Search for the cell housing the specified text and yield its [X, Y] center coordinate. 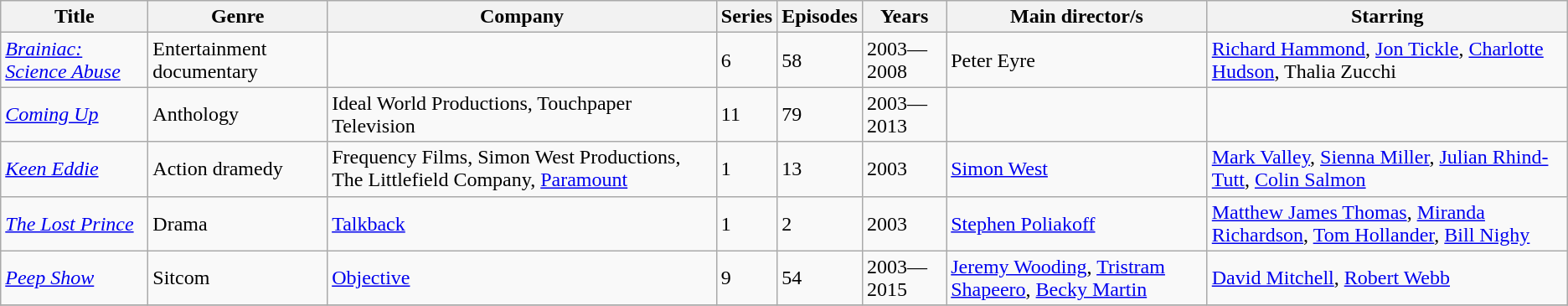
Simon West [1077, 169]
Sitcom [238, 278]
Genre [238, 17]
11 [746, 114]
Drama [238, 223]
Peter Eyre [1077, 60]
Action dramedy [238, 169]
Frequency Films, Simon West Productions, The Littlefield Company, Paramount [523, 169]
Matthew James Thomas, Miranda Richardson, Tom Hollander, Bill Nighy [1387, 223]
Entertainment documentary [238, 60]
Title [75, 17]
Main director/s [1077, 17]
2003—2013 [904, 114]
Company [523, 17]
Stephen Poliakoff [1077, 223]
Episodes [820, 17]
2003—2015 [904, 278]
Mark Valley, Sienna Miller, Julian Rhind-Tutt, Colin Salmon [1387, 169]
The Lost Prince [75, 223]
Richard Hammond, Jon Tickle, Charlotte Hudson, Thalia Zucchi [1387, 60]
David Mitchell, Robert Webb [1387, 278]
Keen Eddie [75, 169]
Starring [1387, 17]
6 [746, 60]
58 [820, 60]
Anthology [238, 114]
Coming Up [75, 114]
Peep Show [75, 278]
13 [820, 169]
Series [746, 17]
Objective [523, 278]
Brainiac: Science Abuse [75, 60]
2003—2008 [904, 60]
9 [746, 278]
Years [904, 17]
Ideal World Productions, Touchpaper Television [523, 114]
Jeremy Wooding, Tristram Shapeero, Becky Martin [1077, 278]
79 [820, 114]
2 [820, 223]
Talkback [523, 223]
54 [820, 278]
